Find where the given text appears and provide that cell's center as [x, y] coordinate. 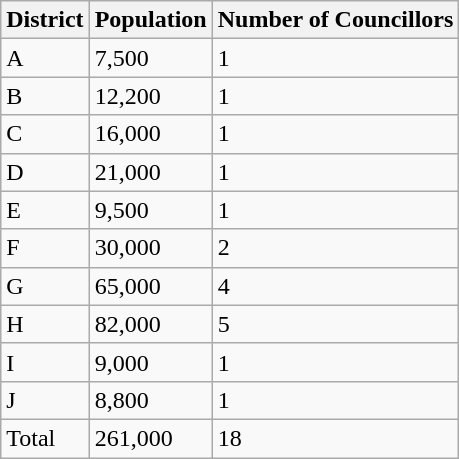
7,500 [150, 58]
82,000 [150, 324]
J [45, 400]
2 [336, 248]
16,000 [150, 134]
H [45, 324]
D [45, 172]
Number of Councillors [336, 20]
A [45, 58]
8,800 [150, 400]
18 [336, 438]
G [45, 286]
21,000 [150, 172]
12,200 [150, 96]
261,000 [150, 438]
District [45, 20]
65,000 [150, 286]
C [45, 134]
Population [150, 20]
9,500 [150, 210]
Total [45, 438]
4 [336, 286]
9,000 [150, 362]
5 [336, 324]
I [45, 362]
B [45, 96]
F [45, 248]
30,000 [150, 248]
E [45, 210]
